Pinpoint the cell where the given text exists, returning its (X, Y) midpoint coordinate. 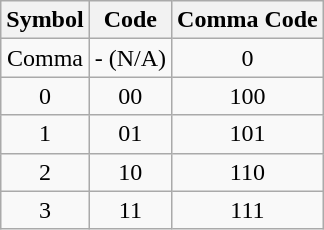
3 (45, 210)
Comma (45, 58)
110 (248, 172)
- (N/A) (130, 58)
Code (130, 20)
Symbol (45, 20)
00 (130, 96)
111 (248, 210)
1 (45, 134)
101 (248, 134)
01 (130, 134)
10 (130, 172)
2 (45, 172)
100 (248, 96)
Comma Code (248, 20)
11 (130, 210)
